Pinpoint the cell where the given text exists, returning its (X, Y) midpoint coordinate. 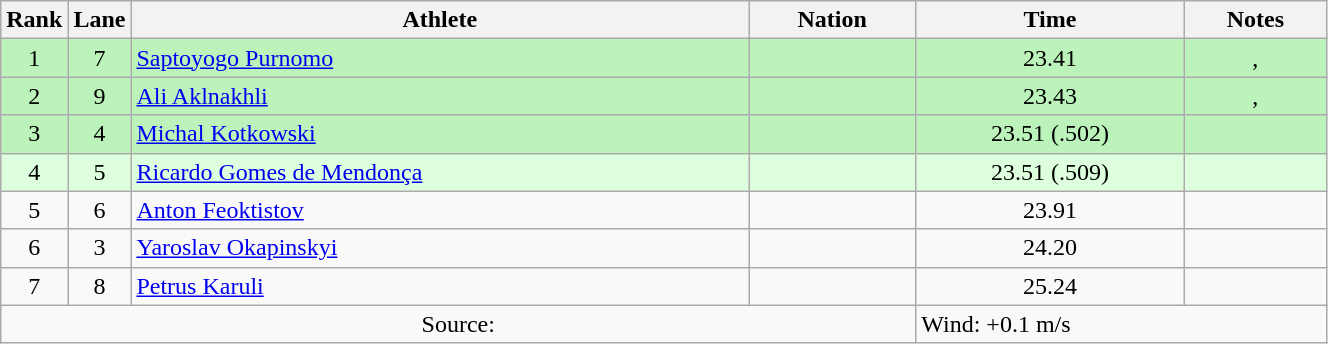
23.41 (1050, 58)
25.24 (1050, 286)
Ricardo Gomes de Mendonça (440, 172)
23.91 (1050, 210)
Saptoyogo Purnomo (440, 58)
Michal Kotkowski (440, 134)
9 (100, 96)
Time (1050, 20)
Petrus Karuli (440, 286)
Rank (34, 20)
24.20 (1050, 248)
1 (34, 58)
23.43 (1050, 96)
Athlete (440, 20)
Anton Feoktistov (440, 210)
Wind: +0.1 m/s (1122, 324)
Source: (458, 324)
Ali Aklnakhli (440, 96)
23.51 (.509) (1050, 172)
8 (100, 286)
Lane (100, 20)
Yaroslav Okapinskyi (440, 248)
2 (34, 96)
23.51 (.502) (1050, 134)
Notes (1255, 20)
Nation (832, 20)
